Locate the cell with the specified text and output its (X, Y) center coordinate. 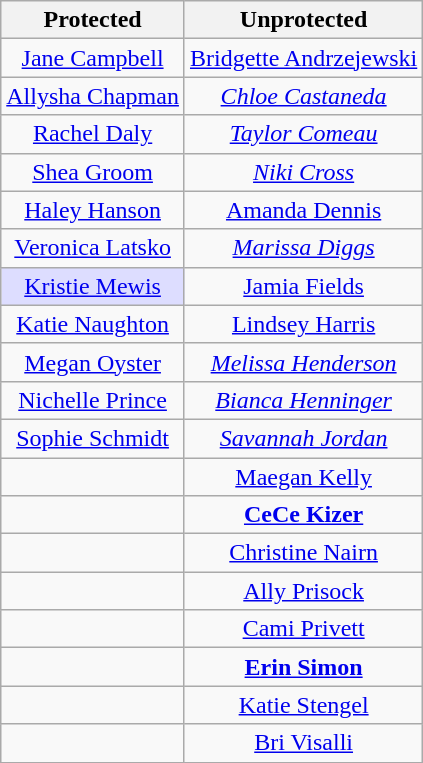
Niki Cross (303, 172)
Marissa Diggs (303, 248)
Savannah Jordan (303, 438)
Taylor Comeau (303, 134)
Megan Oyster (93, 362)
Erin Simon (303, 667)
Haley Hanson (93, 210)
Cami Privett (303, 629)
Christine Nairn (303, 553)
Veronica Latsko (93, 248)
Bianca Henninger (303, 400)
CeCe Kizer (303, 515)
Melissa Henderson (303, 362)
Nichelle Prince (93, 400)
Jane Campbell (93, 58)
Sophie Schmidt (93, 438)
Maegan Kelly (303, 477)
Jamia Fields (303, 286)
Chloe Castaneda (303, 96)
Bri Visalli (303, 743)
Katie Naughton (93, 324)
Rachel Daly (93, 134)
Kristie Mewis (93, 286)
Shea Groom (93, 172)
Lindsey Harris (303, 324)
Protected (93, 20)
Amanda Dennis (303, 210)
Ally Prisock (303, 591)
Unprotected (303, 20)
Bridgette Andrzejewski (303, 58)
Katie Stengel (303, 705)
Allysha Chapman (93, 96)
